Capture the cell that displays the provided text and extract its (X, Y) central coordinate. 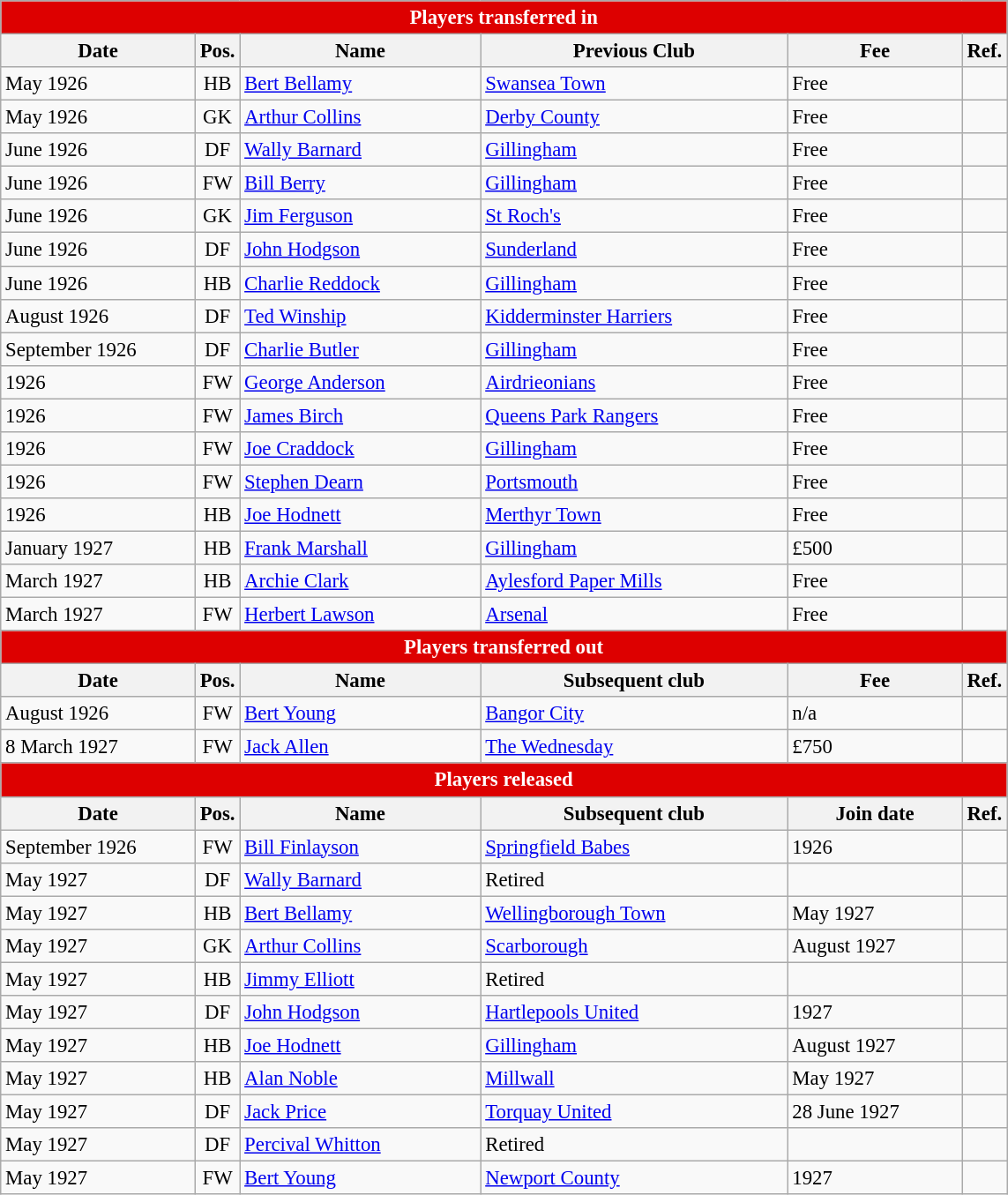
Archie Clark (360, 581)
Players released (504, 780)
St Roch's (634, 216)
Hartlepools United (634, 1012)
Bill Berry (360, 183)
Jack Allen (360, 747)
Airdrieonians (634, 382)
Newport County (634, 1178)
Players transferred in (504, 18)
Springfield Babes (634, 847)
Joe Craddock (360, 449)
Herbert Lawson (360, 615)
28 June 1927 (875, 1112)
Wellingborough Town (634, 913)
George Anderson (360, 382)
The Wednesday (634, 747)
Portsmouth (634, 482)
Jim Ferguson (360, 216)
n/a (875, 713)
Charlie Butler (360, 349)
Stephen Dearn (360, 482)
Jimmy Elliott (360, 979)
Torquay United (634, 1112)
Sunderland (634, 250)
January 1927 (99, 548)
£500 (875, 548)
Kidderminster Harriers (634, 316)
Charlie Reddock (360, 283)
Bill Finlayson (360, 847)
Arsenal (634, 615)
Ted Winship (360, 316)
Alan Noble (360, 1079)
Previous Club (634, 51)
Merthyr Town (634, 515)
Bangor City (634, 713)
Join date (875, 813)
Derby County (634, 117)
£750 (875, 747)
James Birch (360, 415)
8 March 1927 (99, 747)
Queens Park Rangers (634, 415)
Swansea Town (634, 84)
Scarborough (634, 946)
Millwall (634, 1079)
Players transferred out (504, 647)
Jack Price (360, 1112)
Aylesford Paper Mills (634, 581)
Percival Whitton (360, 1145)
Frank Marshall (360, 548)
